Capture the cell that displays the provided text and extract its [X, Y] central coordinate. 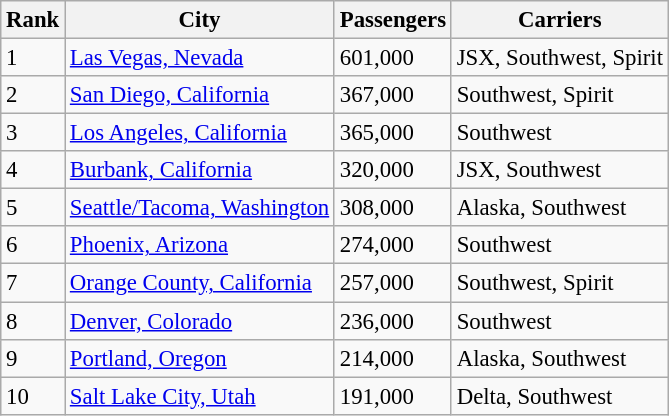
1 [33, 58]
191,000 [392, 396]
JSX, Southwest [560, 170]
320,000 [392, 170]
236,000 [392, 321]
Orange County, California [200, 283]
214,000 [392, 358]
Delta, Southwest [560, 396]
274,000 [392, 245]
367,000 [392, 95]
Carriers [560, 20]
5 [33, 208]
Seattle/Tacoma, Washington [200, 208]
257,000 [392, 283]
2 [33, 95]
365,000 [392, 133]
San Diego, California [200, 95]
Passengers [392, 20]
City [200, 20]
4 [33, 170]
Phoenix, Arizona [200, 245]
Los Angeles, California [200, 133]
Burbank, California [200, 170]
3 [33, 133]
Portland, Oregon [200, 358]
Salt Lake City, Utah [200, 396]
JSX, Southwest, Spirit [560, 58]
9 [33, 358]
6 [33, 245]
7 [33, 283]
Rank [33, 20]
308,000 [392, 208]
601,000 [392, 58]
8 [33, 321]
Las Vegas, Nevada [200, 58]
Denver, Colorado [200, 321]
10 [33, 396]
